Capture the cell that displays the provided text and extract its (X, Y) central coordinate. 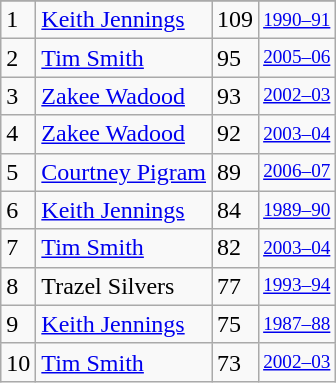
5 (18, 172)
1987–88 (297, 324)
84 (236, 210)
1993–94 (297, 286)
2005–06 (297, 58)
4 (18, 134)
1990–91 (297, 20)
1 (18, 20)
Courtney Pigram (124, 172)
93 (236, 96)
92 (236, 134)
7 (18, 248)
9 (18, 324)
6 (18, 210)
3 (18, 96)
75 (236, 324)
89 (236, 172)
2006–07 (297, 172)
10 (18, 362)
1989–90 (297, 210)
82 (236, 248)
8 (18, 286)
2 (18, 58)
73 (236, 362)
Trazel Silvers (124, 286)
77 (236, 286)
109 (236, 20)
95 (236, 58)
